Provide the (x, y) coordinate of the cell's center where the given text is located.  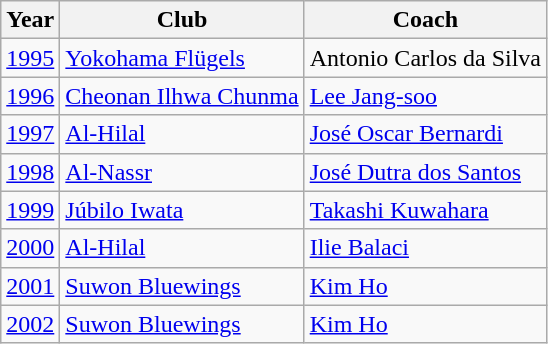
1999 (30, 210)
José Oscar Bernardi (425, 134)
Antonio Carlos da Silva (425, 58)
1997 (30, 134)
Yokohama Flügels (182, 58)
José Dutra dos Santos (425, 172)
Júbilo Iwata (182, 210)
Club (182, 20)
Year (30, 20)
1998 (30, 172)
Takashi Kuwahara (425, 210)
Coach (425, 20)
Cheonan Ilhwa Chunma (182, 96)
2000 (30, 248)
2001 (30, 286)
Lee Jang-soo (425, 96)
Ilie Balaci (425, 248)
1995 (30, 58)
1996 (30, 96)
Al-Nassr (182, 172)
2002 (30, 324)
